Capture the cell that displays the provided text and extract its (X, Y) central coordinate. 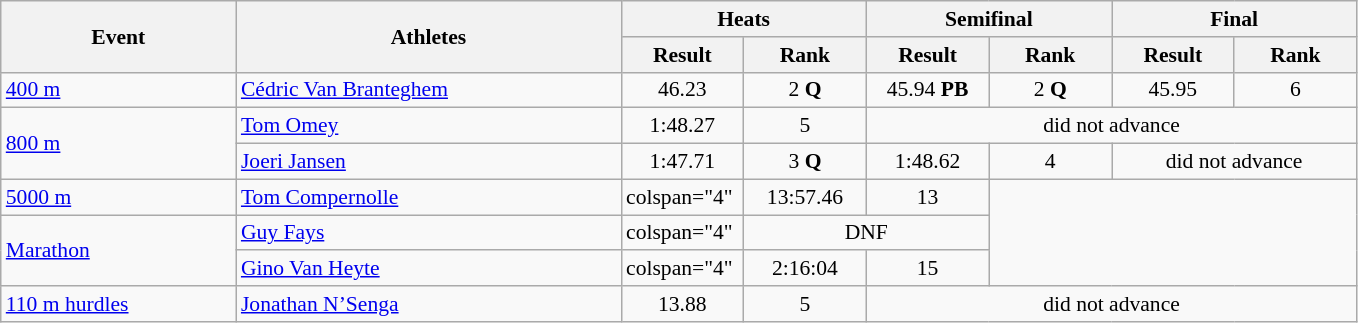
45.94 PB (928, 90)
1:48.62 (928, 162)
1:48.27 (682, 126)
Heats (744, 19)
45.95 (1174, 90)
46.23 (682, 90)
Cédric Van Branteghem (428, 90)
Tom Compernolle (428, 197)
Jonathan N’Senga (428, 304)
4 (1050, 162)
110 m hurdles (118, 304)
Gino Van Heyte (428, 269)
2:16:04 (806, 269)
3 Q (806, 162)
1:47.71 (682, 162)
6 (1296, 90)
Joeri Jansen (428, 162)
Final (1234, 19)
Semifinal (988, 19)
13.88 (682, 304)
Tom Omey (428, 126)
400 m (118, 90)
5000 m (118, 197)
13 (928, 197)
13:57.46 (806, 197)
15 (928, 269)
Marathon (118, 250)
DNF (866, 233)
Athletes (428, 36)
800 m (118, 144)
Event (118, 36)
Guy Fays (428, 233)
